Provide the (x, y) coordinate of the cell's center where the given text is located.  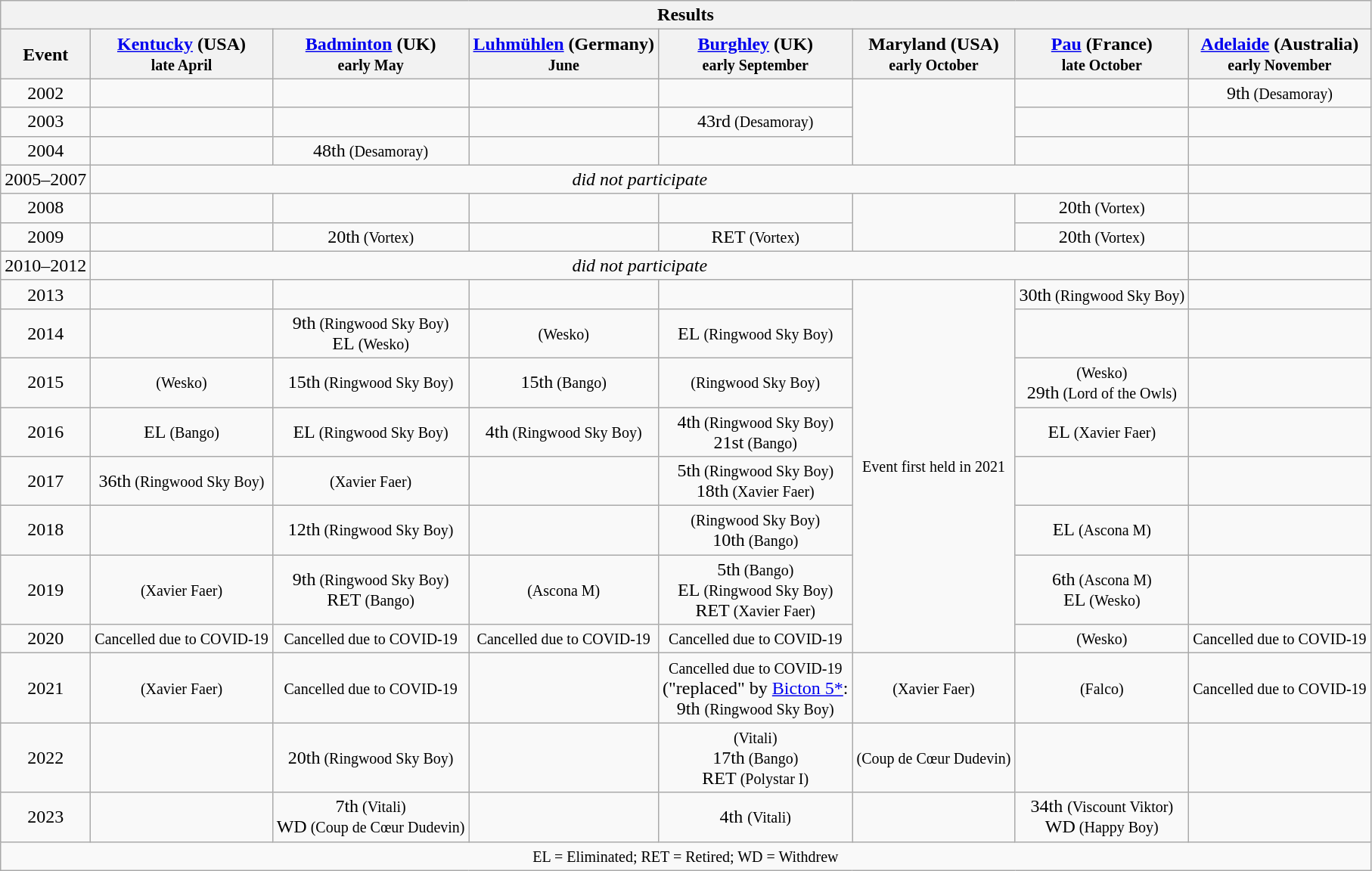
4th (Ringwood Sky Boy)21st (Bango) (755, 431)
2017 (45, 481)
2021 (45, 688)
4th (Vitali) (755, 817)
2019 (45, 590)
Pau (France)late October (1102, 54)
(Ringwood Sky Boy) (755, 383)
9th (Ringwood Sky Boy)RET (Bango) (371, 590)
36th (Ringwood Sky Boy) (182, 481)
(Ringwood Sky Boy)10th (Bango) (755, 531)
Luhmühlen (Germany)June (563, 54)
9th (Ringwood Sky Boy)EL (Wesko) (371, 333)
Cancelled due to COVID-19("replaced" by Bicton 5*:9th (Ringwood Sky Boy) (755, 688)
12th (Ringwood Sky Boy) (371, 531)
2008 (45, 208)
Badminton (UK)early May (371, 54)
(Vitali)17th (Bango)RET (Polystar I) (755, 758)
(Falco) (1102, 688)
2015 (45, 383)
34th (Viscount Viktor)WD (Happy Boy) (1102, 817)
RET (Vortex) (755, 237)
2002 (45, 93)
2023 (45, 817)
(Ascona M) (563, 590)
(Wesko)29th (Lord of the Owls) (1102, 383)
2014 (45, 333)
EL = Eliminated; RET = Retired; WD = Withdrew (685, 856)
30th (Ringwood Sky Boy) (1102, 294)
(Coup de Cœur Dudevin) (933, 758)
EL (Bango) (182, 431)
48th (Desamoray) (371, 150)
Maryland (USA)early October (933, 54)
2004 (45, 150)
4th (Ringwood Sky Boy) (563, 431)
5th (Bango)EL (Ringwood Sky Boy)RET (Xavier Faer) (755, 590)
2022 (45, 758)
2005–2007 (45, 179)
7th (Vitali)WD (Coup de Cœur Dudevin) (371, 817)
2010–2012 (45, 265)
20th (Ringwood Sky Boy) (371, 758)
Event first held in 2021 (933, 466)
2020 (45, 639)
Event (45, 54)
15th (Ringwood Sky Boy) (371, 383)
2009 (45, 237)
9th (Desamoray) (1280, 93)
Results (685, 15)
EL (Ascona M) (1102, 531)
6th (Ascona M)EL (Wesko) (1102, 590)
5th (Ringwood Sky Boy)18th (Xavier Faer) (755, 481)
2016 (45, 431)
2013 (45, 294)
EL (Xavier Faer) (1102, 431)
Kentucky (USA)late April (182, 54)
Adelaide (Australia)early November (1280, 54)
2003 (45, 122)
Burghley (UK)early September (755, 54)
15th (Bango) (563, 383)
43rd (Desamoray) (755, 122)
2018 (45, 531)
